For the text-containing cell, return its midpoint in (X, Y) coordinate format. 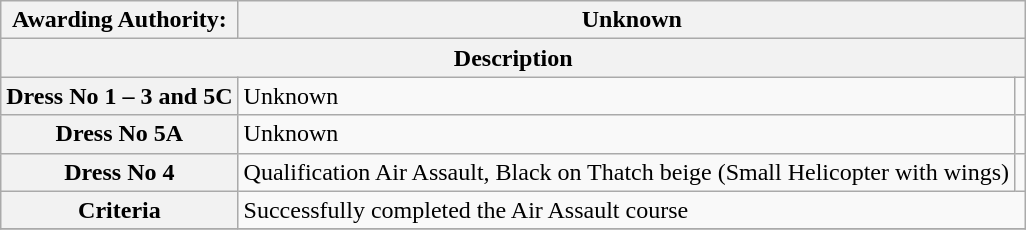
Dress No 5A (120, 134)
Description (514, 58)
Qualification Air Assault, Black on Thatch beige (Small Helicopter with wings) (626, 172)
Dress No 1 – 3 and 5C (120, 96)
Successfully completed the Air Assault course (632, 210)
Dress No 4 (120, 172)
Criteria (120, 210)
Awarding Authority: (120, 20)
